Output the (x, y) coordinate of the center of the cell containing the given text.  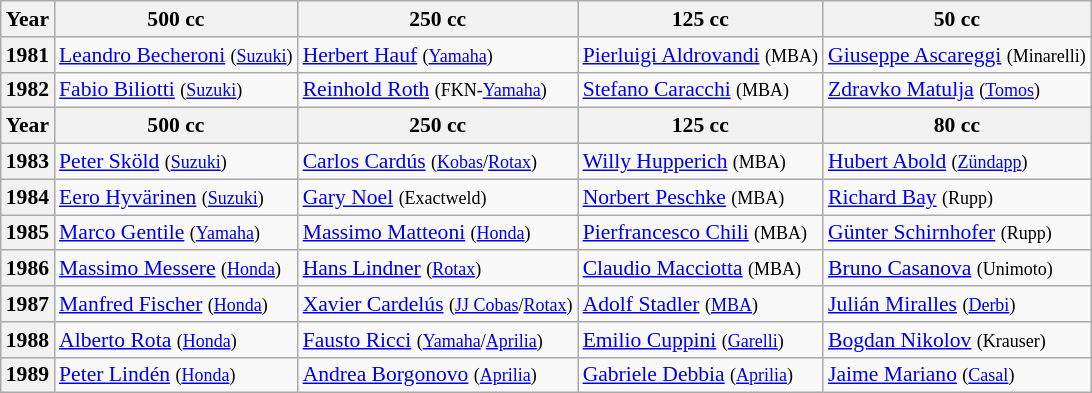
Bogdan Nikolov (Krauser) (957, 340)
Hubert Abold (Zündapp) (957, 162)
Massimo Messere (Honda) (176, 269)
Marco Gentile (Yamaha) (176, 233)
Willy Hupperich (MBA) (700, 162)
Massimo Matteoni (Honda) (438, 233)
Herbert Hauf (Yamaha) (438, 55)
1984 (28, 197)
Stefano Caracchi (MBA) (700, 90)
1988 (28, 340)
1985 (28, 233)
50 cc (957, 19)
Gary Noel (Exactweld) (438, 197)
Richard Bay (Rupp) (957, 197)
1986 (28, 269)
Adolf Stadler (MBA) (700, 304)
80 cc (957, 126)
Hans Lindner (Rotax) (438, 269)
1982 (28, 90)
1987 (28, 304)
Emilio Cuppini (Garelli) (700, 340)
1983 (28, 162)
Julián Miralles (Derbi) (957, 304)
Xavier Cardelús (JJ Cobas/Rotax) (438, 304)
Reinhold Roth (FKN-Yamaha) (438, 90)
Andrea Borgonovo (Aprilia) (438, 375)
Jaime Mariano (Casal) (957, 375)
Pierfrancesco Chili (MBA) (700, 233)
Fausto Ricci (Yamaha/Aprilia) (438, 340)
Claudio Macciotta (MBA) (700, 269)
Manfred Fischer (Honda) (176, 304)
Bruno Casanova (Unimoto) (957, 269)
Norbert Peschke (MBA) (700, 197)
Peter Lindén (Honda) (176, 375)
1981 (28, 55)
Peter Sköld (Suzuki) (176, 162)
Günter Schirnhofer (Rupp) (957, 233)
1989 (28, 375)
Pierluigi Aldrovandi (MBA) (700, 55)
Leandro Becheroni (Suzuki) (176, 55)
Gabriele Debbia (Aprilia) (700, 375)
Eero Hyvärinen (Suzuki) (176, 197)
Carlos Cardús (Kobas/Rotax) (438, 162)
Alberto Rota (Honda) (176, 340)
Giuseppe Ascareggi (Minarelli) (957, 55)
Zdravko Matulja (Tomos) (957, 90)
Fabio Biliotti (Suzuki) (176, 90)
